Output the [x, y] coordinate of the center of the cell containing the given text.  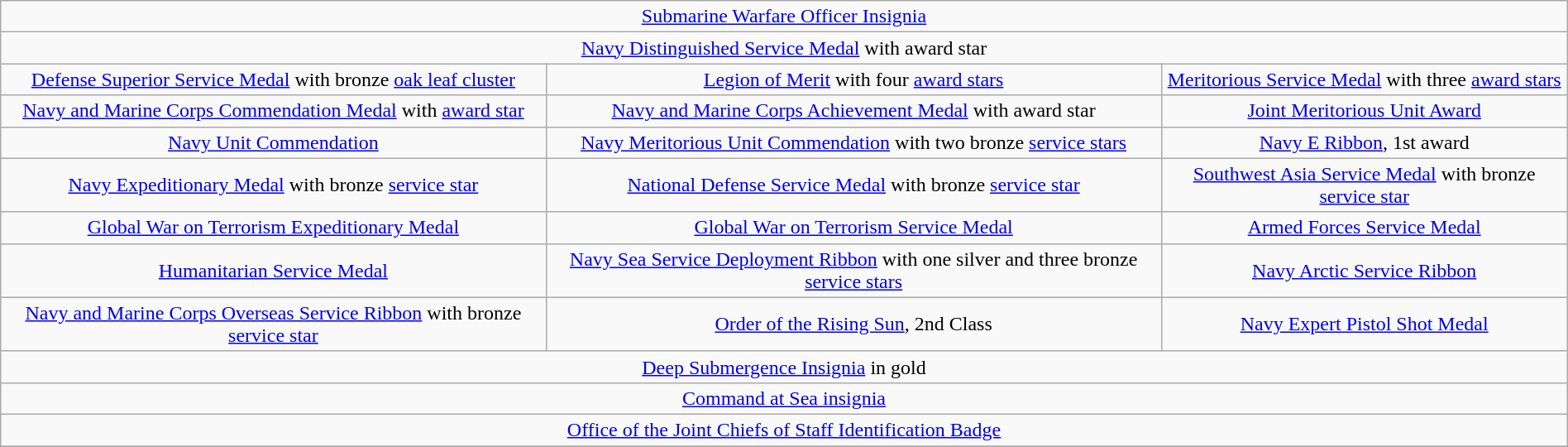
Deep Submergence Insignia in gold [784, 367]
Navy Expeditionary Medal with bronze service star [273, 185]
Navy E Ribbon, 1st award [1365, 142]
Defense Superior Service Medal with bronze oak leaf cluster [273, 79]
Humanitarian Service Medal [273, 270]
Navy and Marine Corps Achievement Medal with award star [853, 111]
Navy Distinguished Service Medal with award star [784, 48]
Navy and Marine Corps Commendation Medal with award star [273, 111]
Order of the Rising Sun, 2nd Class [853, 324]
Office of the Joint Chiefs of Staff Identification Badge [784, 430]
Command at Sea insignia [784, 398]
Navy and Marine Corps Overseas Service Ribbon with bronze service star [273, 324]
Joint Meritorious Unit Award [1365, 111]
Legion of Merit with four award stars [853, 79]
Armed Forces Service Medal [1365, 228]
Global War on Terrorism Service Medal [853, 228]
Navy Arctic Service Ribbon [1365, 270]
Southwest Asia Service Medal with bronze service star [1365, 185]
Navy Meritorious Unit Commendation with two bronze service stars [853, 142]
Navy Expert Pistol Shot Medal [1365, 324]
Submarine Warfare Officer Insignia [784, 17]
Navy Unit Commendation [273, 142]
Global War on Terrorism Expeditionary Medal [273, 228]
National Defense Service Medal with bronze service star [853, 185]
Navy Sea Service Deployment Ribbon with one silver and three bronze service stars [853, 270]
Meritorious Service Medal with three award stars [1365, 79]
